Determine the (x, y) coordinate at the center of the cell enclosing the given text.  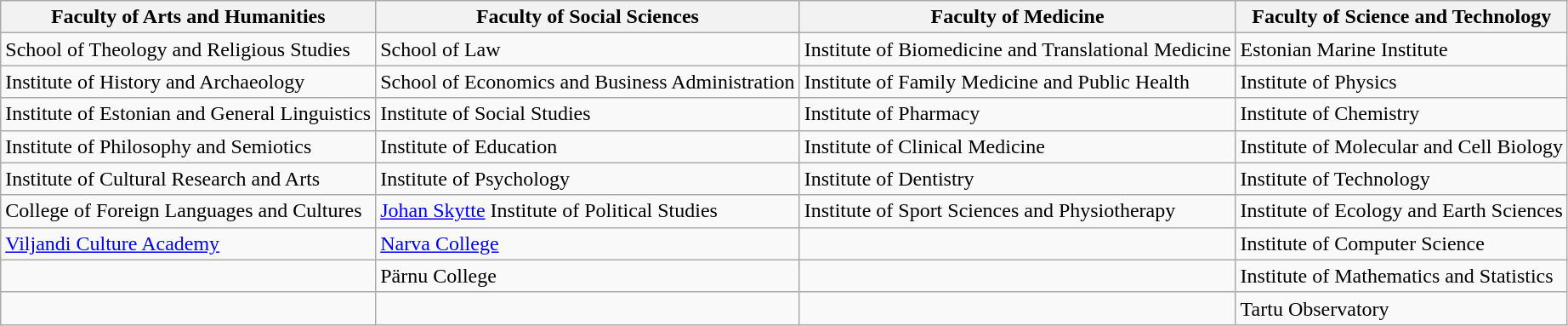
Institute of Chemistry (1401, 114)
Institute of Psychology (588, 179)
Institute of Biomedicine and Translational Medicine (1017, 49)
Institute of Education (588, 146)
Institute of History and Archaeology (189, 82)
College of Foreign Languages and Cultures (189, 211)
Tartu Observatory (1401, 308)
Institute of Technology (1401, 179)
Institute of Dentistry (1017, 179)
Faculty of Social Sciences (588, 17)
Institute of Ecology and Earth Sciences (1401, 211)
Narva College (588, 243)
Faculty of Arts and Humanities (189, 17)
Pärnu College (588, 276)
Institute of Estonian and General Linguistics (189, 114)
Institute of Philosophy and Semiotics (189, 146)
Institute of Family Medicine and Public Health (1017, 82)
Institute of Clinical Medicine (1017, 146)
Institute of Sport Sciences and Physiotherapy (1017, 211)
Institute of Social Studies (588, 114)
Faculty of Medicine (1017, 17)
Institute of Molecular and Cell Biology (1401, 146)
Viljandi Culture Academy (189, 243)
Institute of Cultural Research and Arts (189, 179)
School of Theology and Religious Studies (189, 49)
Institute of Pharmacy (1017, 114)
Johan Skytte Institute of Political Studies (588, 211)
School of Law (588, 49)
School of Economics and Business Administration (588, 82)
Estonian Marine Institute (1401, 49)
Institute of Physics (1401, 82)
Institute of Mathematics and Statistics (1401, 276)
Institute of Computer Science (1401, 243)
Faculty of Science and Technology (1401, 17)
